Scan for the cell matching the given text and deliver its (x, y) coordinate at center. 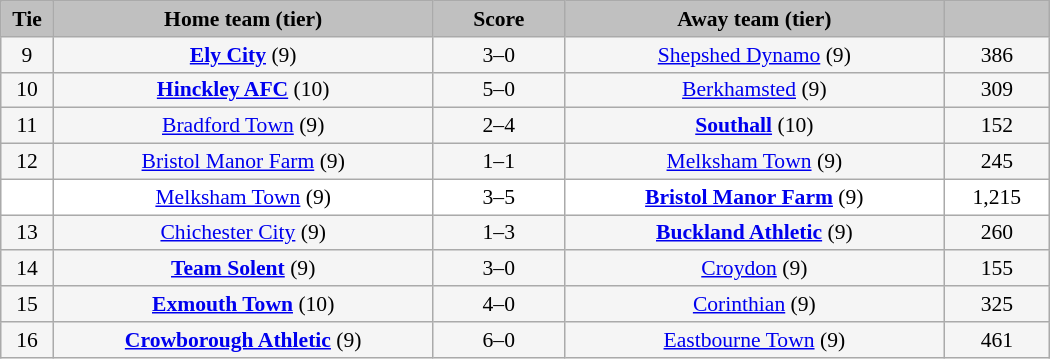
Tie (27, 19)
16 (27, 340)
245 (996, 162)
14 (27, 269)
260 (996, 233)
Croydon (9) (754, 269)
1–3 (498, 233)
12 (27, 162)
13 (27, 233)
309 (996, 90)
Exmouth Town (10) (243, 304)
461 (996, 340)
155 (996, 269)
Buckland Athletic (9) (754, 233)
15 (27, 304)
Crowborough Athletic (9) (243, 340)
6–0 (498, 340)
Bradford Town (9) (243, 126)
Berkhamsted (9) (754, 90)
325 (996, 304)
Eastbourne Town (9) (754, 340)
Away team (tier) (754, 19)
386 (996, 55)
Southall (10) (754, 126)
Chichester City (9) (243, 233)
9 (27, 55)
Corinthian (9) (754, 304)
3–5 (498, 197)
Home team (tier) (243, 19)
10 (27, 90)
1,215 (996, 197)
2–4 (498, 126)
152 (996, 126)
Team Solent (9) (243, 269)
5–0 (498, 90)
Score (498, 19)
Shepshed Dynamo (9) (754, 55)
Hinckley AFC (10) (243, 90)
1–1 (498, 162)
Ely City (9) (243, 55)
11 (27, 126)
4–0 (498, 304)
